Scan for the cell matching the given text and deliver its (X, Y) coordinate at center. 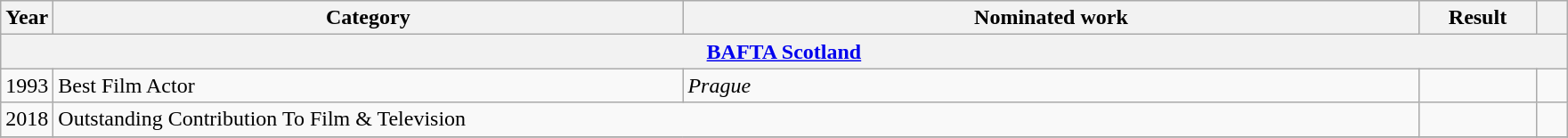
Outstanding Contribution To Film & Television (736, 119)
BAFTA Scotland (784, 52)
2018 (27, 119)
Year (27, 18)
Nominated work (1051, 18)
Category (369, 18)
Prague (1051, 85)
Result (1478, 18)
1993 (27, 85)
Best Film Actor (369, 85)
